Return the (X, Y) coordinate for the center point of the cell that contains the specified text.  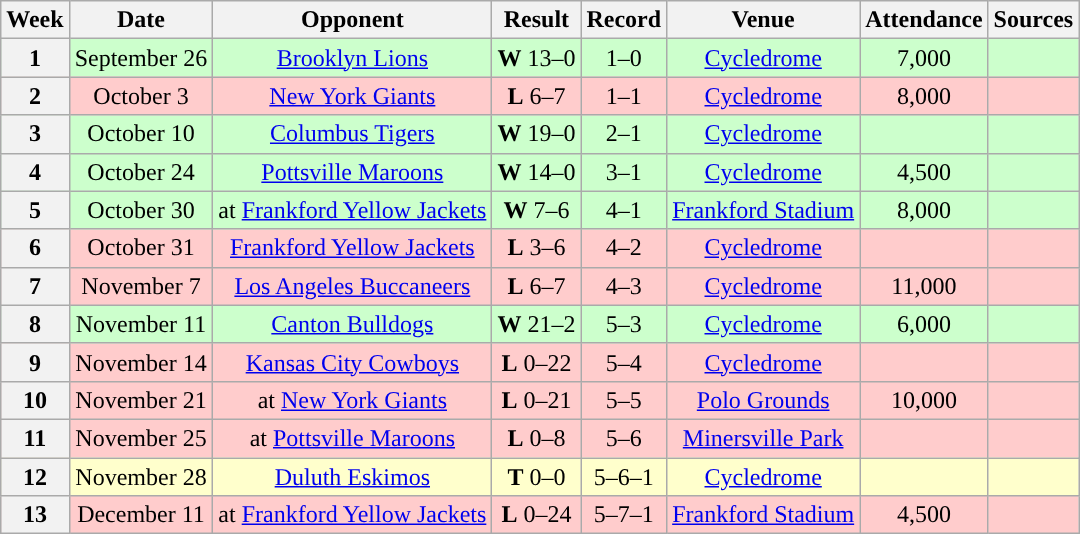
Duluth Eskimos (352, 477)
Canton Bulldogs (352, 324)
November 25 (141, 438)
6,000 (924, 324)
4–3 (624, 286)
November 21 (141, 400)
Polo Grounds (764, 400)
5–5 (624, 400)
12 (35, 477)
5–4 (624, 362)
10,000 (924, 400)
10 (35, 400)
Kansas City Cowboys (352, 362)
4–2 (624, 248)
3–1 (624, 172)
at New York Giants (352, 400)
W 14–0 (536, 172)
L 3–6 (536, 248)
at Pottsville Maroons (352, 438)
Result (536, 20)
Columbus Tigers (352, 134)
5–7–1 (624, 515)
4 (35, 172)
Pottsville Maroons (352, 172)
1–1 (624, 96)
Week (35, 20)
Attendance (924, 20)
October 24 (141, 172)
8 (35, 324)
W 7–6 (536, 210)
1 (35, 58)
5–6 (624, 438)
November 7 (141, 286)
October 31 (141, 248)
7,000 (924, 58)
Frankford Yellow Jackets (352, 248)
December 11 (141, 515)
2 (35, 96)
1–0 (624, 58)
11 (35, 438)
November 28 (141, 477)
L 0–24 (536, 515)
New York Giants (352, 96)
3 (35, 134)
11,000 (924, 286)
Date (141, 20)
7 (35, 286)
October 3 (141, 96)
September 26 (141, 58)
November 11 (141, 324)
2–1 (624, 134)
4–1 (624, 210)
Opponent (352, 20)
5 (35, 210)
Brooklyn Lions (352, 58)
5–3 (624, 324)
L 0–22 (536, 362)
L 0–8 (536, 438)
W 21–2 (536, 324)
Sources (1034, 20)
Venue (764, 20)
October 30 (141, 210)
5–6–1 (624, 477)
Record (624, 20)
Minersville Park (764, 438)
W 13–0 (536, 58)
13 (35, 515)
November 14 (141, 362)
October 10 (141, 134)
L 0–21 (536, 400)
6 (35, 248)
Los Angeles Buccaneers (352, 286)
T 0–0 (536, 477)
W 19–0 (536, 134)
9 (35, 362)
